Find where the given text appears and provide that cell's center as [X, Y] coordinate. 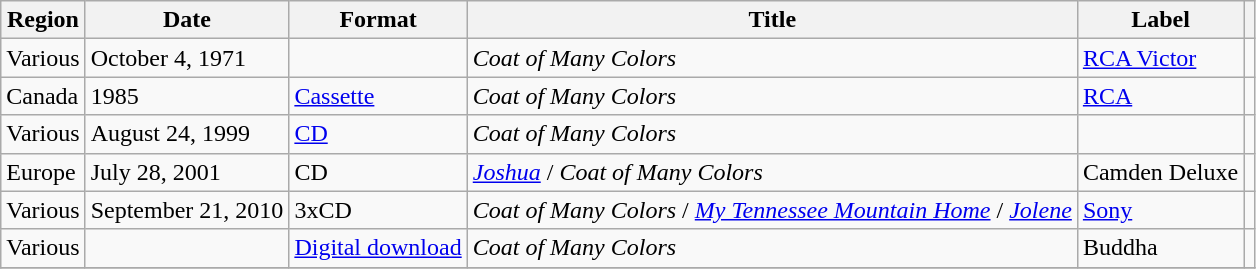
Camden Deluxe [1160, 172]
3xCD [378, 210]
1985 [187, 96]
Format [378, 20]
Title [772, 20]
Sony [1160, 210]
Europe [43, 172]
Date [187, 20]
Cassette [378, 96]
RCA Victor [1160, 58]
Label [1160, 20]
Coat of Many Colors / My Tennessee Mountain Home / Jolene [772, 210]
Joshua / Coat of Many Colors [772, 172]
Buddha [1160, 248]
RCA [1160, 96]
October 4, 1971 [187, 58]
Digital download [378, 248]
Canada [43, 96]
August 24, 1999 [187, 134]
July 28, 2001 [187, 172]
September 21, 2010 [187, 210]
Region [43, 20]
